Locate the cell with the specified text and output its (X, Y) center coordinate. 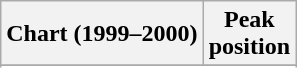
Peakposition (249, 34)
Chart (1999–2000) (102, 34)
